Detect which cell encompasses the target text, then output its (X, Y) center coordinate. 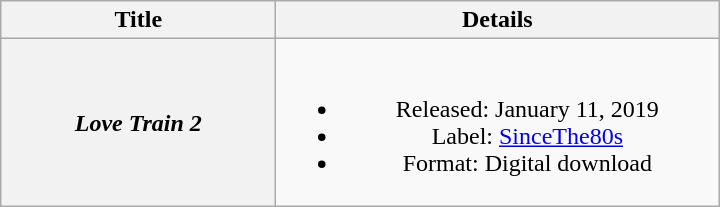
Title (138, 20)
Released: January 11, 2019Label: SinceThe80sFormat: Digital download (498, 122)
Love Train 2 (138, 122)
Details (498, 20)
